Scan for the cell matching the given text and deliver its (X, Y) coordinate at center. 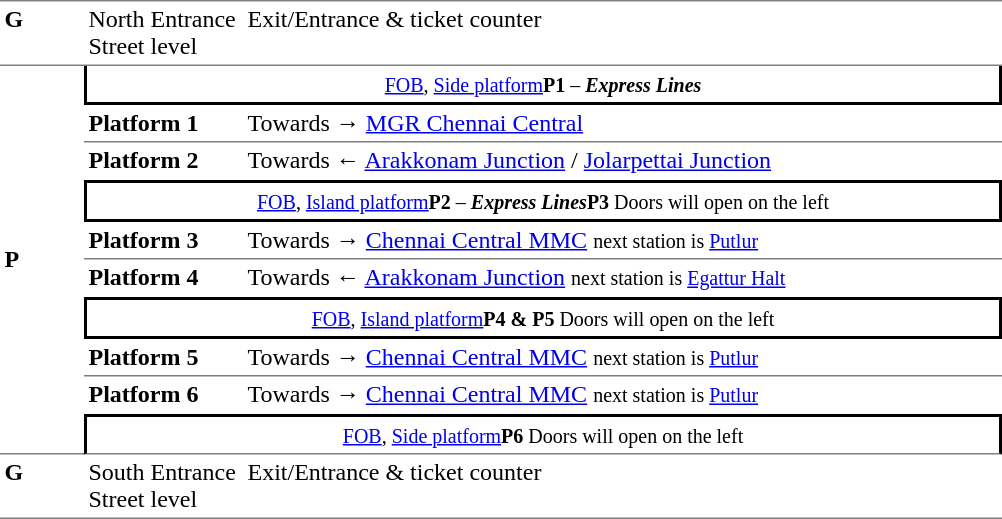
FOB, Side platformP6 Doors will open on the left (543, 434)
P (42, 260)
FOB, Side platformP1 – Express Lines (543, 86)
Platform 3 (164, 241)
FOB, Island platformP2 – Express LinesP3 Doors will open on the left (543, 201)
Towards ← Arakkonam Junction / Jolarpettai Junction (622, 161)
FOB, Island platformP4 & P5 Doors will open on the left (543, 318)
Platform 4 (164, 279)
Towards ← Arakkonam Junction next station is Egattur Halt (622, 279)
Platform 2 (164, 161)
North Entrance Street level (164, 33)
South Entrance Street level (164, 486)
Platform 6 (164, 395)
Platform 1 (164, 124)
Towards → MGR Chennai Central (622, 124)
Platform 5 (164, 358)
